Search for the cell housing the specified text and yield its [x, y] center coordinate. 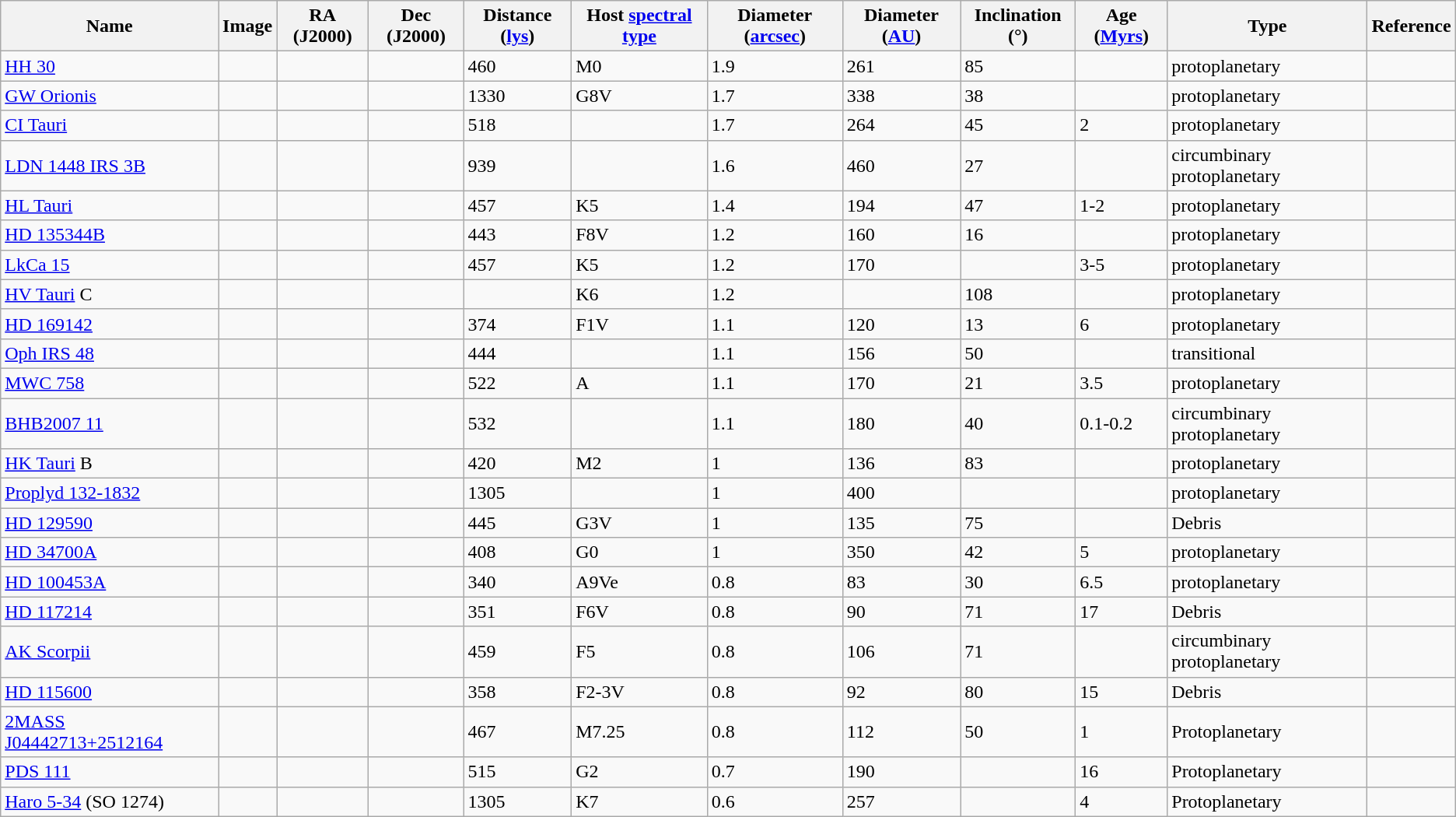
459 [518, 652]
515 [518, 772]
A [639, 383]
518 [518, 125]
180 [901, 423]
408 [518, 552]
75 [1018, 523]
HD 135344B [110, 235]
522 [518, 383]
HD 117214 [110, 612]
5 [1122, 552]
F5 [639, 652]
LDN 1448 IRS 3B [110, 165]
444 [518, 353]
BHB2007 11 [110, 423]
1-2 [1122, 205]
90 [901, 612]
443 [518, 235]
0.7 [775, 772]
Type [1268, 26]
G3V [639, 523]
G8V [639, 96]
K6 [639, 294]
6.5 [1122, 582]
264 [901, 125]
GW Orionis [110, 96]
156 [901, 353]
21 [1018, 383]
Distance (lys) [518, 26]
MWC 758 [110, 383]
AK Scorpii [110, 652]
190 [901, 772]
2 [1122, 125]
532 [518, 423]
HL Tauri [110, 205]
92 [901, 692]
135 [901, 523]
112 [901, 731]
261 [901, 66]
G0 [639, 552]
400 [901, 493]
257 [901, 801]
467 [518, 731]
HD 115600 [110, 692]
M0 [639, 66]
351 [518, 612]
A9Ve [639, 582]
358 [518, 692]
HD 129590 [110, 523]
F6V [639, 612]
1.9 [775, 66]
27 [1018, 165]
Dec (J2000) [416, 26]
1.4 [775, 205]
136 [901, 464]
HV Tauri C [110, 294]
RA (J2000) [323, 26]
PDS 111 [110, 772]
HD 34700A [110, 552]
2MASS J04442713+2512164 [110, 731]
194 [901, 205]
Oph IRS 48 [110, 353]
HD 100453A [110, 582]
939 [518, 165]
40 [1018, 423]
350 [901, 552]
HK Tauri B [110, 464]
17 [1122, 612]
Reference [1411, 26]
Age (Myrs) [1122, 26]
Inclination (°) [1018, 26]
3.5 [1122, 383]
47 [1018, 205]
106 [901, 652]
4 [1122, 801]
3-5 [1122, 265]
Name [110, 26]
420 [518, 464]
F2-3V [639, 692]
6 [1122, 324]
38 [1018, 96]
Haro 5-34 (SO 1274) [110, 801]
374 [518, 324]
Host spectral type [639, 26]
13 [1018, 324]
80 [1018, 692]
0.1-0.2 [1122, 423]
445 [518, 523]
F1V [639, 324]
1330 [518, 96]
F8V [639, 235]
K7 [639, 801]
108 [1018, 294]
Diameter (arcsec) [775, 26]
HH 30 [110, 66]
0.6 [775, 801]
M7.25 [639, 731]
Diameter (AU) [901, 26]
M2 [639, 464]
30 [1018, 582]
HD 169142 [110, 324]
42 [1018, 552]
340 [518, 582]
85 [1018, 66]
transitional [1268, 353]
CI Tauri [110, 125]
15 [1122, 692]
G2 [639, 772]
Image [247, 26]
338 [901, 96]
1.6 [775, 165]
LkCa 15 [110, 265]
120 [901, 324]
45 [1018, 125]
Proplyd 132-1832 [110, 493]
160 [901, 235]
